Pinpoint the cell where the given text exists, returning its (x, y) midpoint coordinate. 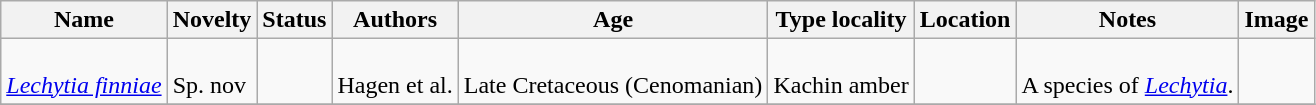
Late Cretaceous (Cenomanian) (613, 72)
Kachin amber (841, 72)
Status (294, 20)
Image (1276, 20)
Lechytia finniae (84, 72)
Type locality (841, 20)
Novelty (212, 20)
Location (965, 20)
Age (613, 20)
Authors (395, 20)
Hagen et al. (395, 72)
Sp. nov (212, 72)
A species of Lechytia. (1128, 72)
Notes (1128, 20)
Name (84, 20)
